Output the [x, y] coordinate of the center of the cell containing the given text.  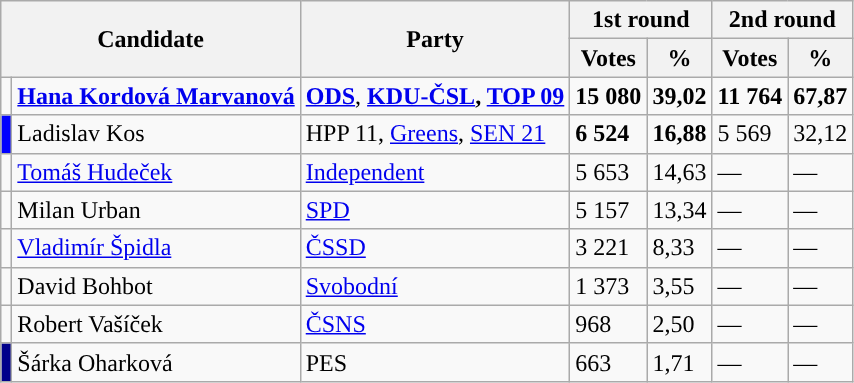
Tomáš Hudeček [156, 172]
1,71 [680, 362]
Robert Vašíček [156, 324]
Independent [435, 172]
39,02 [680, 96]
Ladislav Kos [156, 134]
2,50 [680, 324]
SPD [435, 210]
PES [435, 362]
8,33 [680, 248]
ČSSD [435, 248]
968 [608, 324]
Party [435, 39]
663 [608, 362]
Šárka Oharková [156, 362]
Vladimír Špidla [156, 248]
David Bohbot [156, 286]
2nd round [782, 20]
Hana Kordová Marvanová [156, 96]
11 764 [750, 96]
13,34 [680, 210]
Candidate [150, 39]
1 373 [608, 286]
14,63 [680, 172]
5 157 [608, 210]
HPP 11, Greens, SEN 21 [435, 134]
15 080 [608, 96]
6 524 [608, 134]
Milan Urban [156, 210]
16,88 [680, 134]
5 653 [608, 172]
ČSNS [435, 324]
3,55 [680, 286]
1st round [641, 20]
3 221 [608, 248]
Svobodní [435, 286]
ODS, KDU-ČSL, TOP 09 [435, 96]
32,12 [820, 134]
67,87 [820, 96]
5 569 [750, 134]
